Identify which cell holds the provided text, then report its [x, y] central coordinate. 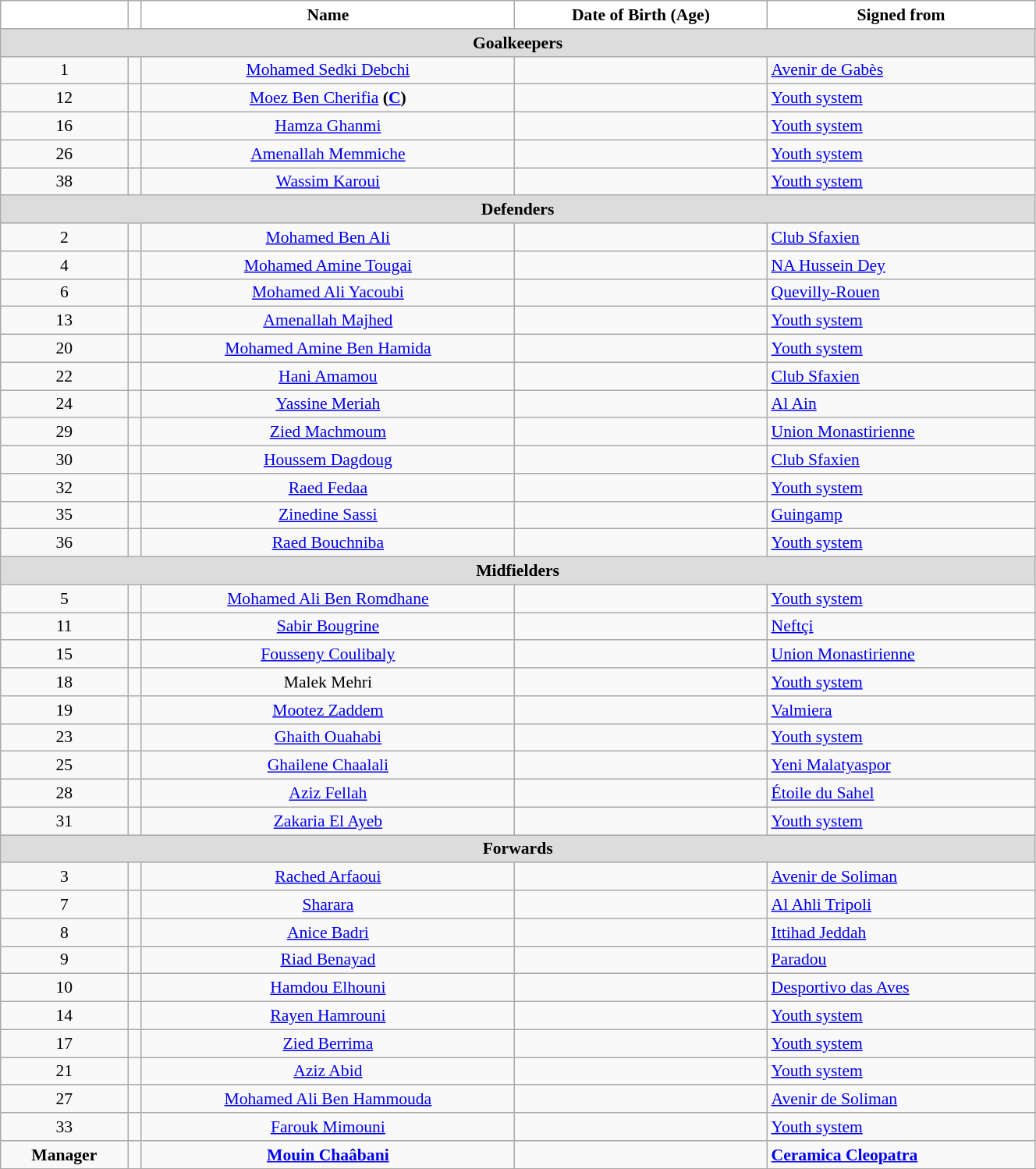
Yeni Malatyaspor [902, 766]
Mootez Zaddem [328, 710]
Wassim Karoui [328, 182]
1 [64, 70]
Amenallah Majhed [328, 321]
Mohamed Amine Tougai [328, 265]
Raed Bouchniba [328, 543]
Name [328, 15]
Rayen Hamrouni [328, 1016]
Étoile du Sahel [902, 794]
29 [64, 432]
22 [64, 376]
Zinedine Sassi [328, 515]
Manager [64, 1155]
11 [64, 627]
Date of Birth (Age) [640, 15]
8 [64, 933]
9 [64, 960]
Mohamed Sedki Debchi [328, 70]
38 [64, 182]
Quevilly-Rouen [902, 293]
Guingamp [902, 515]
Riad Benayad [328, 960]
32 [64, 488]
Aziz Abid [328, 1071]
Paradou [902, 960]
26 [64, 154]
Mouin Chaâbani [328, 1155]
Mohamed Ali Yacoubi [328, 293]
16 [64, 126]
10 [64, 988]
25 [64, 766]
19 [64, 710]
Aziz Fellah [328, 794]
Neftçi [902, 627]
Mohamed Amine Ben Hamida [328, 349]
Moez Ben Cherifia (C) [328, 98]
Mohamed Ben Ali [328, 237]
4 [64, 265]
Forwards [518, 849]
36 [64, 543]
Sabir Bougrine [328, 627]
28 [64, 794]
13 [64, 321]
Defenders [518, 210]
33 [64, 1127]
Mohamed Ali Ben Hammouda [328, 1100]
12 [64, 98]
20 [64, 349]
Hamdou Elhouni [328, 988]
Ceramica Cleopatra [902, 1155]
Farouk Mimouni [328, 1127]
Zakaria El Ayeb [328, 821]
5 [64, 599]
Rached Arfaoui [328, 877]
Avenir de Gabès [902, 70]
Yassine Meriah [328, 404]
Raed Fedaa [328, 488]
14 [64, 1016]
6 [64, 293]
Desportivo das Aves [902, 988]
Houssem Dagdoug [328, 460]
18 [64, 682]
Ghailene Chaalali [328, 766]
15 [64, 655]
3 [64, 877]
23 [64, 737]
Valmiera [902, 710]
Zied Berrima [328, 1043]
Hamza Ghanmi [328, 126]
Ittihad Jeddah [902, 933]
Al Ahli Tripoli [902, 904]
Zied Machmoum [328, 432]
Midfielders [518, 571]
Ghaith Ouahabi [328, 737]
35 [64, 515]
7 [64, 904]
Hani Amamou [328, 376]
21 [64, 1071]
Fousseny Coulibaly [328, 655]
24 [64, 404]
27 [64, 1100]
Malek Mehri [328, 682]
Mohamed Ali Ben Romdhane [328, 599]
30 [64, 460]
Sharara [328, 904]
Goalkeepers [518, 43]
NA Hussein Dey [902, 265]
17 [64, 1043]
Signed from [902, 15]
2 [64, 237]
31 [64, 821]
Al Ain [902, 404]
Amenallah Memmiche [328, 154]
Anice Badri [328, 933]
